Search for the cell housing the specified text and yield its [x, y] center coordinate. 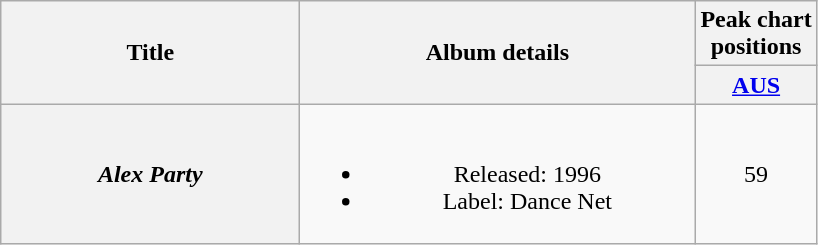
Peak chartpositions [756, 34]
Album details [498, 52]
59 [756, 174]
AUS [756, 85]
Alex Party [150, 174]
Title [150, 52]
Released: 1996Label: Dance Net [498, 174]
